Output the [x, y] coordinate of the center of the cell containing the given text.  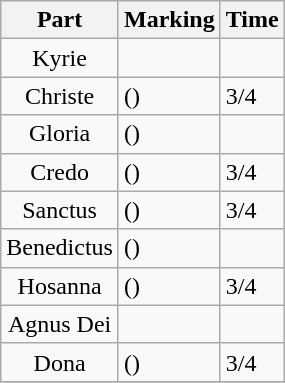
Dona [60, 362]
Hosanna [60, 286]
Christe [60, 96]
Gloria [60, 134]
Kyrie [60, 58]
Part [60, 20]
Sanctus [60, 210]
Agnus Dei [60, 324]
Benedictus [60, 248]
Credo [60, 172]
Marking [169, 20]
Time [252, 20]
